Search for the cell housing the specified text and yield its [X, Y] center coordinate. 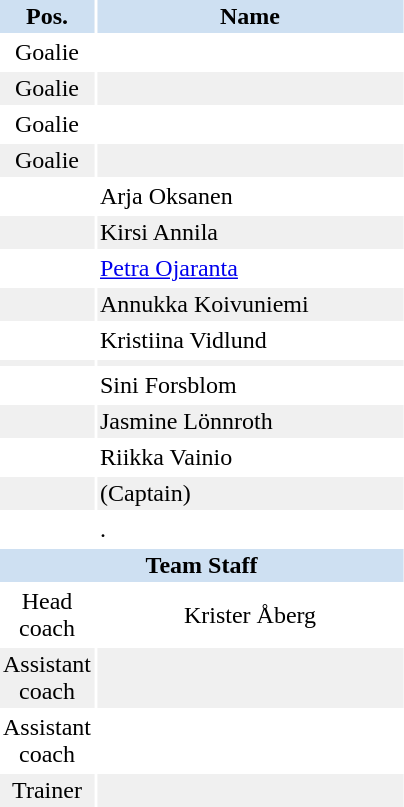
. [250, 530]
Pos. [47, 16]
Name [250, 16]
Annukka Koivuniemi [250, 304]
Kirsi Annila [250, 232]
Krister Åberg [250, 615]
Team Staff [202, 566]
⁣⁣ [250, 678]
Kristiina Vidlund [250, 340]
Head coach [47, 615]
Sini Forsblom [250, 386]
(Captain) [250, 494]
Riikka Vainio [250, 458]
Trainer [47, 790]
Jasmine Lönnroth [250, 422]
Petra Ojaranta [250, 268]
Arja Oksanen [250, 196]
